Locate the cell with the specified text and output its [x, y] center coordinate. 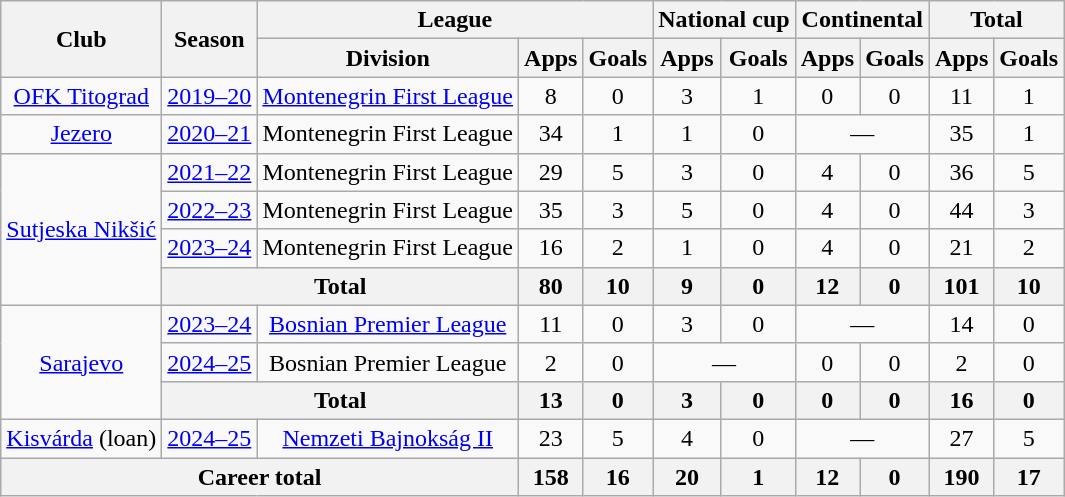
OFK Titograd [82, 96]
National cup [724, 20]
Jezero [82, 134]
Sarajevo [82, 362]
27 [961, 438]
36 [961, 172]
Club [82, 39]
2020–21 [210, 134]
44 [961, 210]
Continental [862, 20]
2021–22 [210, 172]
2019–20 [210, 96]
Sutjeska Nikšić [82, 229]
23 [551, 438]
14 [961, 324]
101 [961, 286]
13 [551, 400]
80 [551, 286]
158 [551, 477]
Kisvárda (loan) [82, 438]
17 [1029, 477]
20 [687, 477]
29 [551, 172]
Nemzeti Bajnokság II [388, 438]
Career total [260, 477]
21 [961, 248]
Season [210, 39]
Division [388, 58]
8 [551, 96]
190 [961, 477]
2022–23 [210, 210]
League [455, 20]
34 [551, 134]
9 [687, 286]
